Find where the given text appears and provide that cell's center as (x, y) coordinate. 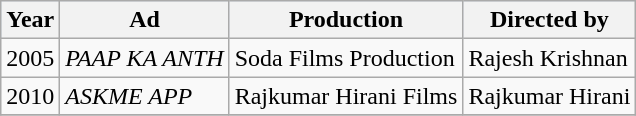
Rajkumar Hirani Films (346, 96)
Rajkumar Hirani (550, 96)
Soda Films Production (346, 58)
Production (346, 20)
PAAP KA ANTH (144, 58)
Directed by (550, 20)
Year (30, 20)
ASKME APP (144, 96)
Rajesh Krishnan (550, 58)
2005 (30, 58)
2010 (30, 96)
Ad (144, 20)
